Identify which cell holds the provided text, then report its (x, y) central coordinate. 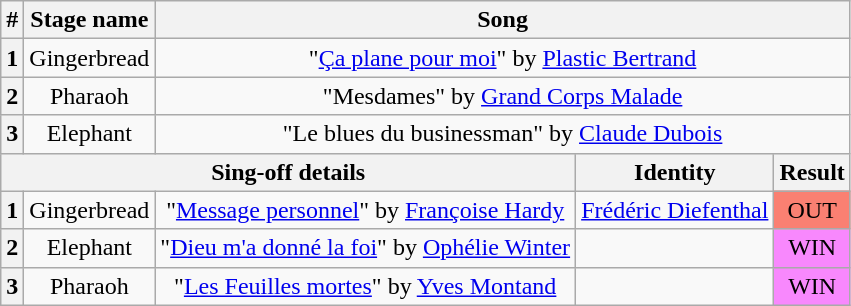
Song (503, 20)
"Mesdames" by Grand Corps Malade (503, 96)
"Le blues du businessman" by Claude Dubois (503, 134)
"Dieu m'a donné la foi" by Ophélie Winter (366, 248)
"Message personnel" by Françoise Hardy (366, 210)
Frédéric Diefenthal (675, 210)
Sing-off details (288, 172)
OUT (812, 210)
Result (812, 172)
"Les Feuilles mortes" by Yves Montand (366, 286)
# (12, 20)
Identity (675, 172)
Stage name (90, 20)
"Ça plane pour moi" by Plastic Bertrand (503, 58)
